From the cell containing the given text, extract its center point as [x, y] coordinate. 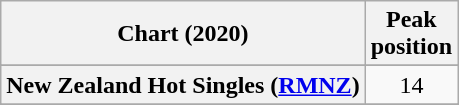
New Zealand Hot Singles (RMNZ) [183, 85]
Peak position [411, 34]
14 [411, 85]
Chart (2020) [183, 34]
